Detect which cell encompasses the target text, then output its [X, Y] center coordinate. 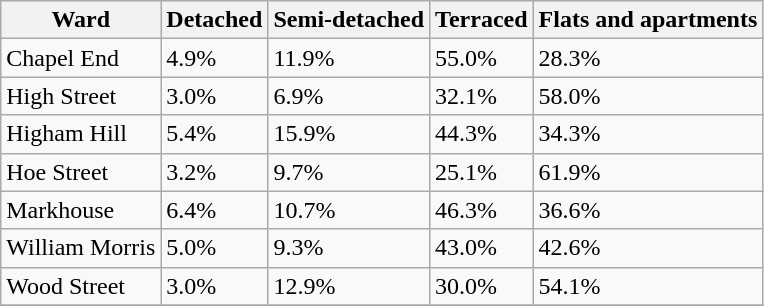
10.7% [349, 210]
30.0% [482, 286]
44.3% [482, 134]
3.2% [214, 172]
6.4% [214, 210]
15.9% [349, 134]
Higham Hill [81, 134]
28.3% [648, 58]
Wood Street [81, 286]
William Morris [81, 248]
4.9% [214, 58]
High Street [81, 96]
55.0% [482, 58]
9.3% [349, 248]
Detached [214, 20]
Terraced [482, 20]
5.0% [214, 248]
9.7% [349, 172]
54.1% [648, 286]
Hoe Street [81, 172]
32.1% [482, 96]
43.0% [482, 248]
36.6% [648, 210]
Markhouse [81, 210]
46.3% [482, 210]
Semi-detached [349, 20]
61.9% [648, 172]
12.9% [349, 286]
11.9% [349, 58]
Chapel End [81, 58]
5.4% [214, 134]
Ward [81, 20]
42.6% [648, 248]
6.9% [349, 96]
34.3% [648, 134]
58.0% [648, 96]
Flats and apartments [648, 20]
25.1% [482, 172]
